Output the [X, Y] coordinate of the center of the cell containing the given text.  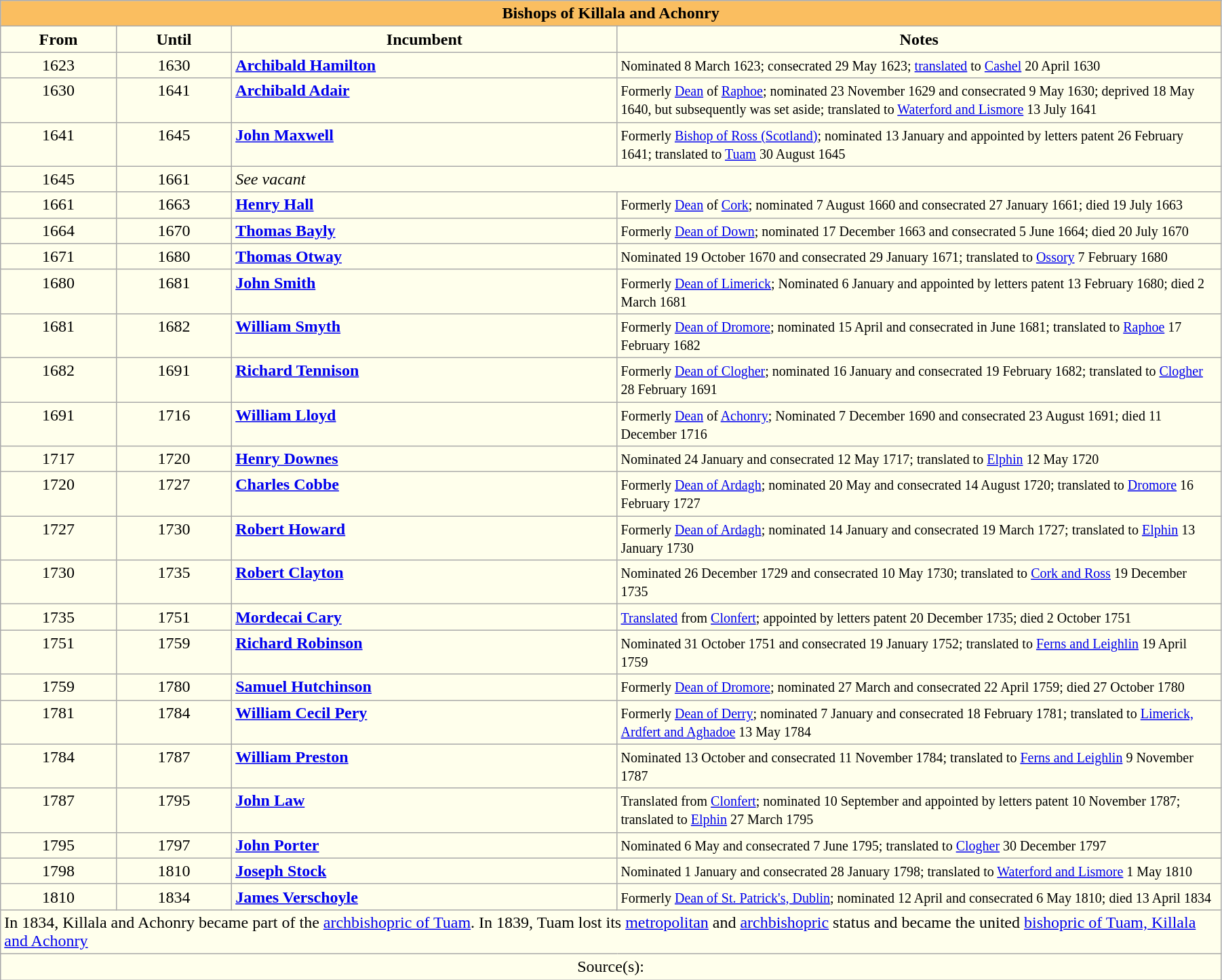
1834 [174, 897]
John Law [425, 810]
Nominated 26 December 1729 and consecrated 10 May 1730; translated to Cork and Ross 19 December 1735 [919, 582]
From [58, 39]
Joseph Stock [425, 871]
Incumbent [425, 39]
1780 [174, 687]
Notes [919, 39]
Archibald Adair [425, 100]
Formerly Dean of Achonry; Nominated 7 December 1690 and consecrated 23 August 1691; died 11 December 1716 [919, 423]
Formerly Dean of Dromore; nominated 27 March and consecrated 22 April 1759; died 27 October 1780 [919, 687]
1717 [58, 459]
Henry Downes [425, 459]
Until [174, 39]
1670 [174, 231]
Formerly Dean of Dromore; nominated 15 April and consecrated in June 1681; translated to Raphoe 17 February 1682 [919, 335]
Mordecai Cary [425, 617]
Richard Robinson [425, 652]
Translated from Clonfert; nominated 10 September and appointed by letters patent 10 November 1787; translated to Elphin 27 March 1795 [919, 810]
Nominated 6 May and consecrated 7 June 1795; translated to Clogher 30 December 1797 [919, 845]
1781 [58, 722]
Thomas Otway [425, 256]
1798 [58, 871]
Robert Howard [425, 538]
Formerly Dean of St. Patrick's, Dublin; nominated 12 April and consecrated 6 May 1810; died 13 April 1834 [919, 897]
William Cecil Pery [425, 722]
Nominated 31 October 1751 and consecrated 19 January 1752; translated to Ferns and Leighlin 19 April 1759 [919, 652]
Bishops of Killala and Achonry [611, 14]
Nominated 19 October 1670 and consecrated 29 January 1671; translated to Ossory 7 February 1680 [919, 256]
Richard Tennison [425, 380]
Robert Clayton [425, 582]
Formerly Dean of Ardagh; nominated 20 May and consecrated 14 August 1720; translated to Dromore 16 February 1727 [919, 494]
Formerly Dean of Ardagh; nominated 14 January and consecrated 19 March 1727; translated to Elphin 13 January 1730 [919, 538]
1797 [174, 845]
William Lloyd [425, 423]
Nominated 24 January and consecrated 12 May 1717; translated to Elphin 12 May 1720 [919, 459]
James Verschoyle [425, 897]
John Maxwell [425, 144]
William Smyth [425, 335]
Formerly Dean of Down; nominated 17 December 1663 and consecrated 5 June 1664; died 20 July 1670 [919, 231]
Formerly Dean of Cork; nominated 7 August 1660 and consecrated 27 January 1661; died 19 July 1663 [919, 205]
Samuel Hutchinson [425, 687]
Formerly Bishop of Ross (Scotland); nominated 13 January and appointed by letters patent 26 February 1641; translated to Tuam 30 August 1645 [919, 144]
William Preston [425, 766]
Henry Hall [425, 205]
Translated from Clonfert; appointed by letters patent 20 December 1735; died 2 October 1751 [919, 617]
Charles Cobbe [425, 494]
1664 [58, 231]
Source(s): [611, 966]
Nominated 8 March 1623; consecrated 29 May 1623; translated to Cashel 20 April 1630 [919, 65]
Formerly Dean of Clogher; nominated 16 January and consecrated 19 February 1682; translated to Clogher 28 February 1691 [919, 380]
1671 [58, 256]
Thomas Bayly [425, 231]
John Smith [425, 292]
Formerly Dean of Derry; nominated 7 January and consecrated 18 February 1781; translated to Limerick, Ardfert and Aghadoe 13 May 1784 [919, 722]
1663 [174, 205]
1623 [58, 65]
Formerly Dean of Limerick; Nominated 6 January and appointed by letters patent 13 February 1680; died 2 March 1681 [919, 292]
Archibald Hamilton [425, 65]
1716 [174, 423]
John Porter [425, 845]
See vacant [727, 179]
Nominated 13 October and consecrated 11 November 1784; translated to Ferns and Leighlin 9 November 1787 [919, 766]
Nominated 1 January and consecrated 28 January 1798; translated to Waterford and Lismore 1 May 1810 [919, 871]
